Locate the cell with the specified text and output its [x, y] center coordinate. 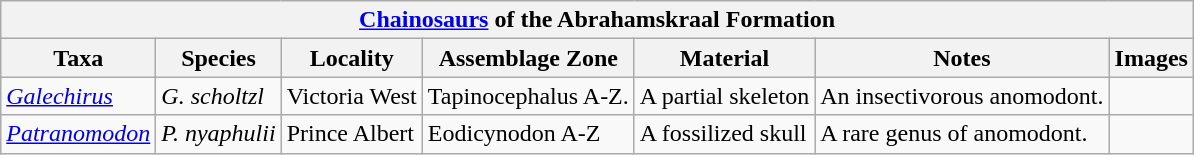
Taxa [78, 58]
Eodicynodon A-Z [528, 134]
Images [1151, 58]
Assemblage Zone [528, 58]
P. nyaphulii [218, 134]
Galechirus [78, 96]
G. scholtzl [218, 96]
Patranomodon [78, 134]
Species [218, 58]
Material [724, 58]
A partial skeleton [724, 96]
Locality [352, 58]
An insectivorous anomodont. [962, 96]
Notes [962, 58]
A rare genus of anomodont. [962, 134]
Prince Albert [352, 134]
Chainosaurs of the Abrahamskraal Formation [598, 20]
Victoria West [352, 96]
Tapinocephalus A-Z. [528, 96]
A fossilized skull [724, 134]
